Capture the cell that displays the provided text and extract its [x, y] central coordinate. 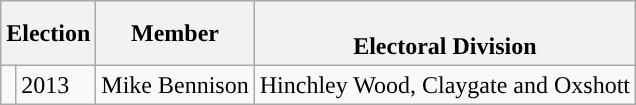
2013 [56, 85]
Member [175, 34]
Electoral Division [444, 34]
Hinchley Wood, Claygate and Oxshott [444, 85]
Mike Bennison [175, 85]
Election [48, 34]
